Identify which cell holds the provided text, then report its [X, Y] central coordinate. 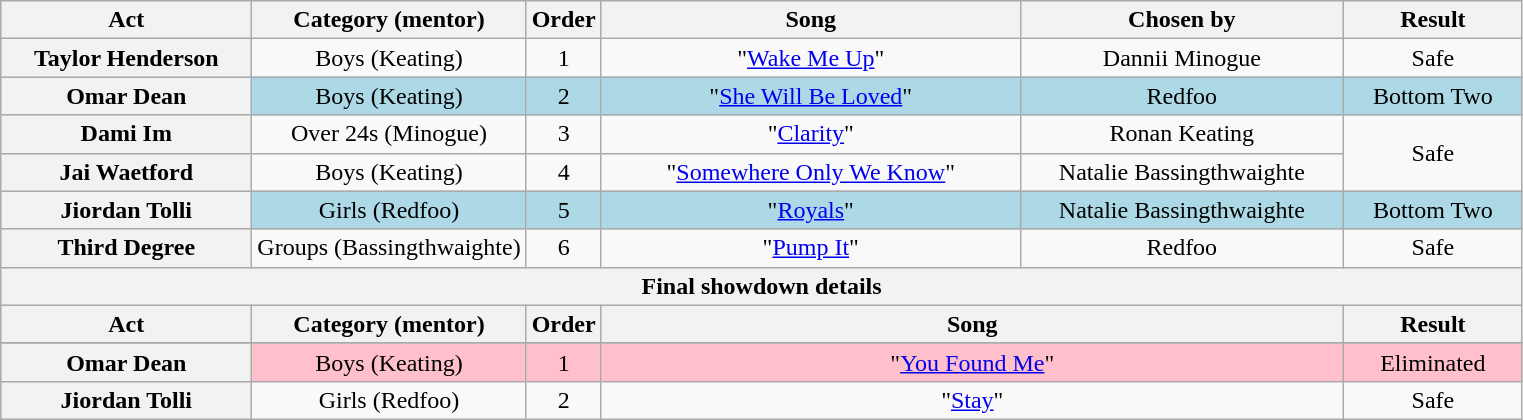
5 [564, 210]
"She Will Be Loved" [810, 96]
"Pump It" [810, 248]
"You Found Me" [972, 362]
3 [564, 134]
Dannii Minogue [1182, 58]
Groups (Bassingthwaighte) [389, 248]
Chosen by [1182, 20]
Dami Im [126, 134]
6 [564, 248]
Eliminated [1432, 362]
"Clarity" [810, 134]
4 [564, 172]
"Somewhere Only We Know" [810, 172]
"Stay" [972, 400]
Final showdown details [762, 286]
"Royals" [810, 210]
Third Degree [126, 248]
Over 24s (Minogue) [389, 134]
Ronan Keating [1182, 134]
Jai Waetford [126, 172]
Taylor Henderson [126, 58]
"Wake Me Up" [810, 58]
